From the cell containing the given text, extract its center point as (X, Y) coordinate. 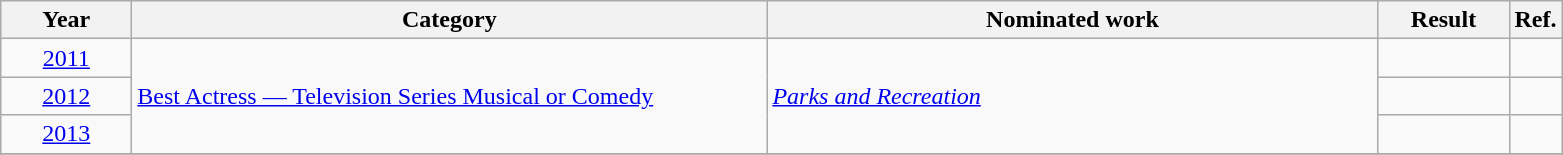
2013 (66, 134)
Year (66, 20)
2012 (66, 96)
Best Actress — Television Series Musical or Comedy (450, 96)
Ref. (1536, 20)
Parks and Recreation (1072, 96)
Nominated work (1072, 20)
Category (450, 20)
Result (1444, 20)
2011 (66, 58)
